Locate the cell with the specified text and output its (x, y) center coordinate. 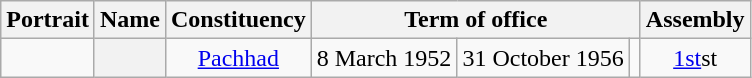
8 March 1952 (384, 58)
Assembly (695, 20)
Term of office (476, 20)
Portrait (48, 20)
Pachhad (238, 58)
1stst (695, 58)
Constituency (238, 20)
31 October 1956 (543, 58)
Name (130, 20)
